Extract the (x, y) coordinate from the center of the cell holding the provided text.  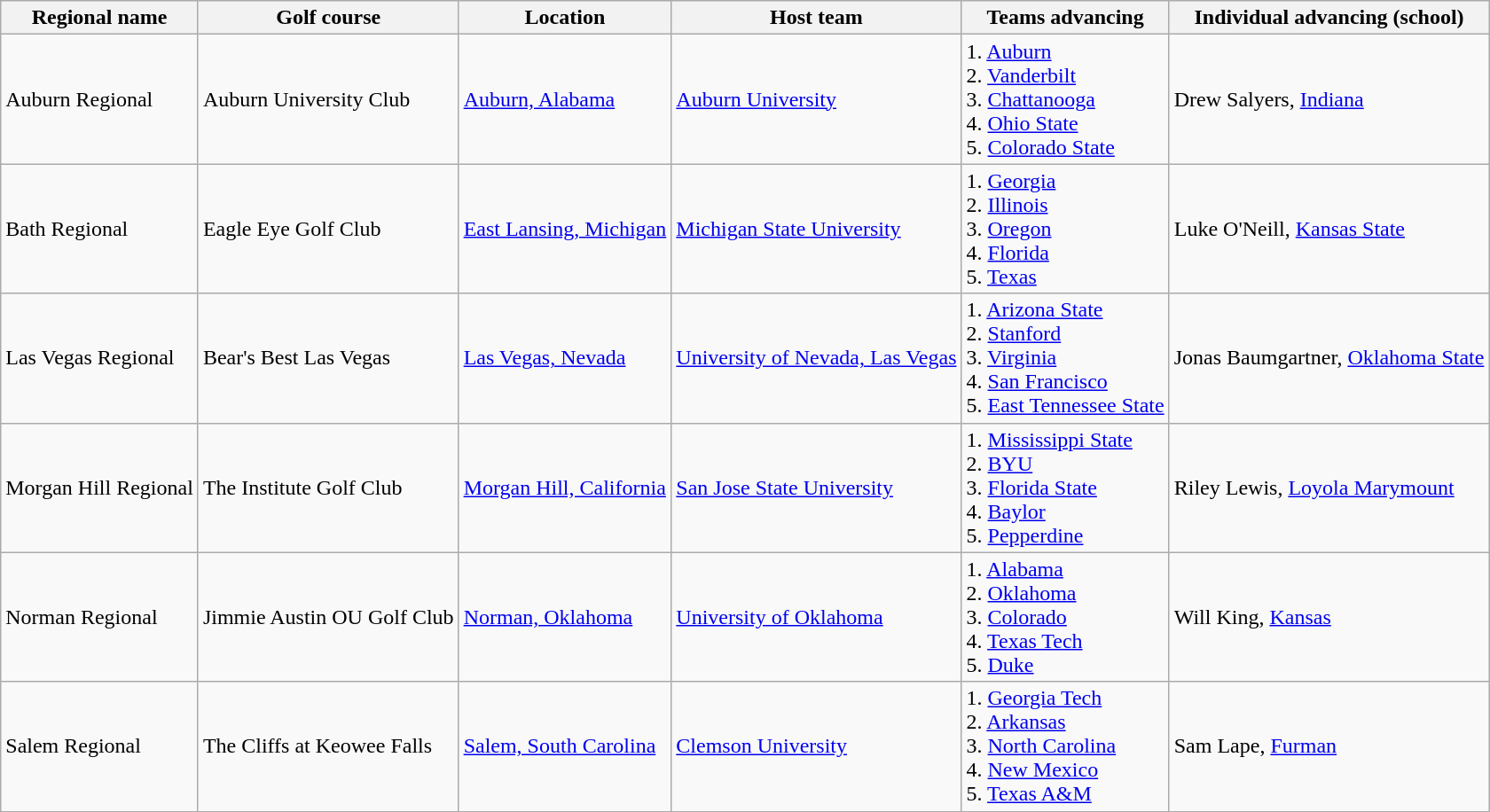
Las Vegas, Nevada (565, 358)
Regional name (99, 18)
Michigan State University (816, 229)
Las Vegas Regional (99, 358)
Sam Lape, Furman (1329, 746)
The Institute Golf Club (328, 488)
Morgan Hill, California (565, 488)
Individual advancing (school) (1329, 18)
Auburn, Alabama (565, 99)
Auburn Regional (99, 99)
Eagle Eye Golf Club (328, 229)
University of Nevada, Las Vegas (816, 358)
Jimmie Austin OU Golf Club (328, 617)
Golf course (328, 18)
Auburn University (816, 99)
Host team (816, 18)
Jonas Baumgartner, Oklahoma State (1329, 358)
Drew Salyers, Indiana (1329, 99)
University of Oklahoma (816, 617)
Riley Lewis, Loyola Marymount (1329, 488)
San Jose State University (816, 488)
1. Georgia2. Illinois3. Oregon4. Florida5. Texas (1065, 229)
Bath Regional (99, 229)
Auburn University Club (328, 99)
1. Mississippi State2. BYU3. Florida State4. Baylor5. Pepperdine (1065, 488)
Norman, Oklahoma (565, 617)
Location (565, 18)
Will King, Kansas (1329, 617)
Salem, South Carolina (565, 746)
1. Alabama2. Oklahoma3. Colorado4. Texas Tech5. Duke (1065, 617)
Bear's Best Las Vegas (328, 358)
1. Georgia Tech2. Arkansas3. North Carolina4. New Mexico5. Texas A&M (1065, 746)
Luke O'Neill, Kansas State (1329, 229)
1. Arizona State2. Stanford3. Virginia4. San Francisco5. East Tennessee State (1065, 358)
Teams advancing (1065, 18)
Clemson University (816, 746)
Salem Regional (99, 746)
Morgan Hill Regional (99, 488)
The Cliffs at Keowee Falls (328, 746)
East Lansing, Michigan (565, 229)
Norman Regional (99, 617)
1. Auburn2. Vanderbilt3. Chattanooga4. Ohio State5. Colorado State (1065, 99)
